For the text-containing cell, return its midpoint in [X, Y] coordinate format. 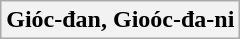
Gióc-đan, Gioóc-đa-ni [120, 20]
